Determine the (X, Y) coordinate at the center of the cell enclosing the given text.  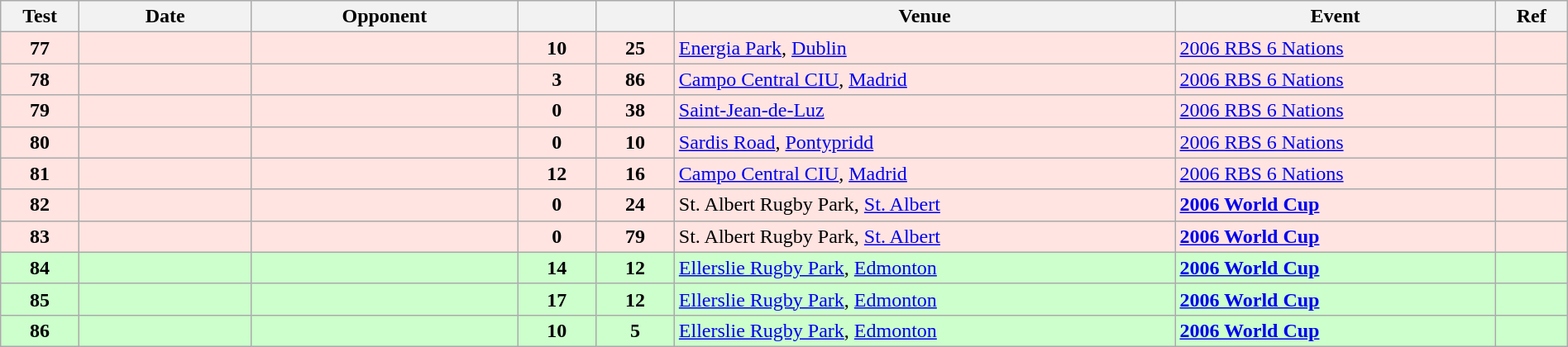
Venue (925, 17)
Event (1335, 17)
Sardis Road, Pontypridd (925, 142)
17 (557, 299)
16 (635, 173)
5 (635, 330)
85 (40, 299)
Opponent (385, 17)
84 (40, 268)
77 (40, 48)
Test (40, 17)
Date (165, 17)
Ref (1532, 17)
80 (40, 142)
Saint-Jean-de-Luz (925, 111)
25 (635, 48)
Energia Park, Dublin (925, 48)
24 (635, 205)
81 (40, 173)
38 (635, 111)
14 (557, 268)
3 (557, 79)
82 (40, 205)
78 (40, 79)
83 (40, 236)
